For the text-containing cell, return its midpoint in (x, y) coordinate format. 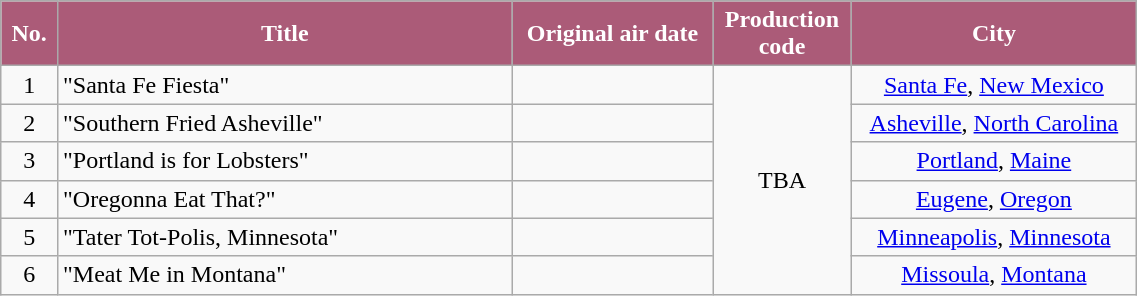
"Santa Fe Fiesta" (285, 85)
5 (30, 237)
"Southern Fried Asheville" (285, 123)
"Oregonna Eat That?" (285, 199)
6 (30, 275)
Title (285, 34)
Asheville, North Carolina (994, 123)
4 (30, 199)
Minneapolis, Minnesota (994, 237)
Missoula, Montana (994, 275)
No. (30, 34)
2 (30, 123)
1 (30, 85)
Original air date (612, 34)
City (994, 34)
Portland, Maine (994, 161)
3 (30, 161)
Eugene, Oregon (994, 199)
Santa Fe, New Mexico (994, 85)
"Tater Tot-Polis, Minnesota" (285, 237)
Productioncode (782, 34)
TBA (782, 180)
"Portland is for Lobsters" (285, 161)
"Meat Me in Montana" (285, 275)
